Pinpoint the cell where the given text exists, returning its [x, y] midpoint coordinate. 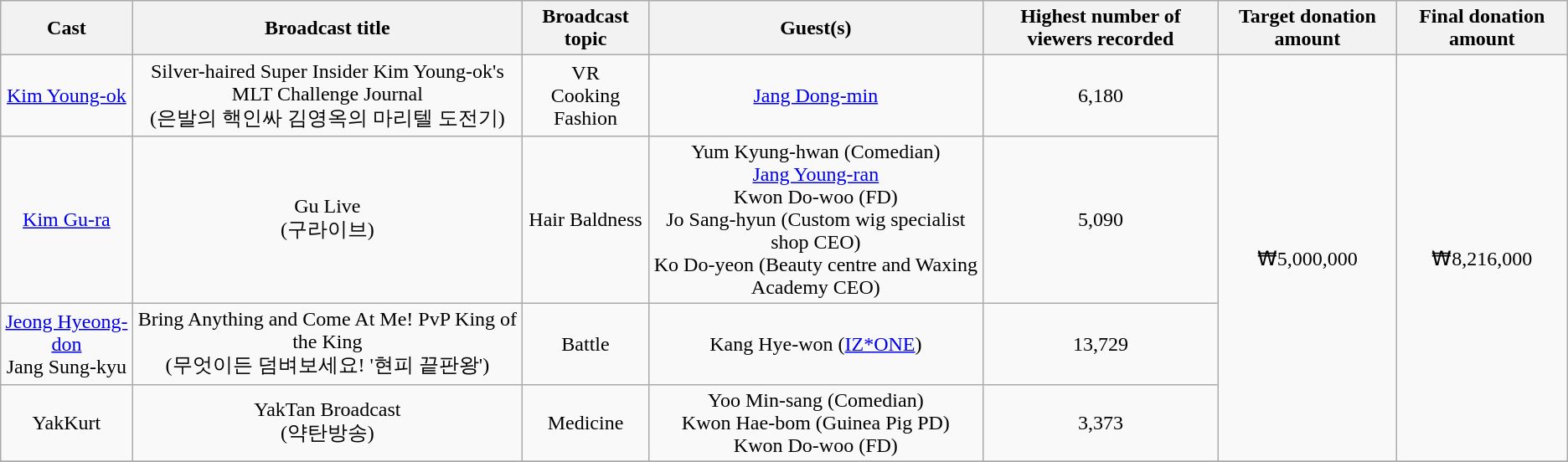
Silver-haired Super Insider Kim Young-ok's MLT Challenge Journal(은발의 핵인싸 김영옥의 마리텔 도전기) [328, 95]
3,373 [1101, 423]
13,729 [1101, 343]
Yum Kyung-hwan (Comedian)Jang Young-ranKwon Do-woo (FD)Jo Sang-hyun (Custom wig specialist shop CEO)Ko Do-yeon (Beauty centre and Waxing Academy CEO) [816, 219]
Gu Live(구라이브) [328, 219]
Kim Gu-ra [67, 219]
Yoo Min-sang (Comedian)Kwon Hae-bom (Guinea Pig PD)Kwon Do-woo (FD) [816, 423]
Medicine [586, 423]
6,180 [1101, 95]
₩5,000,000 [1307, 258]
Broadcast topic [586, 28]
₩8,216,000 [1482, 258]
Highest number of viewers recorded [1101, 28]
Hair Baldness [586, 219]
Broadcast title [328, 28]
Battle [586, 343]
Kang Hye-won (IZ*ONE) [816, 343]
YakTan Broadcast(약탄방송) [328, 423]
Bring Anything and Come At Me! PvP King of the King(무엇이든 덤벼보세요! '현피 끝판왕') [328, 343]
VRCookingFashion [586, 95]
Jang Dong-min [816, 95]
Cast [67, 28]
Kim Young-ok [67, 95]
Target donation amount [1307, 28]
5,090 [1101, 219]
Final donation amount [1482, 28]
Guest(s) [816, 28]
YakKurt [67, 423]
Jeong Hyeong-donJang Sung-kyu [67, 343]
